Find where the given text appears and provide that cell's center as [X, Y] coordinate. 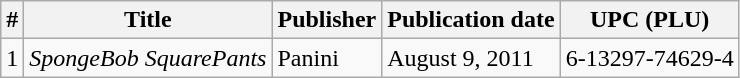
1 [12, 58]
Publication date [471, 20]
6-13297-74629-4 [650, 58]
SpongeBob SquarePants [148, 58]
UPC (PLU) [650, 20]
# [12, 20]
Title [148, 20]
August 9, 2011 [471, 58]
Publisher [327, 20]
Panini [327, 58]
